From the cell containing the given text, extract its center point as (X, Y) coordinate. 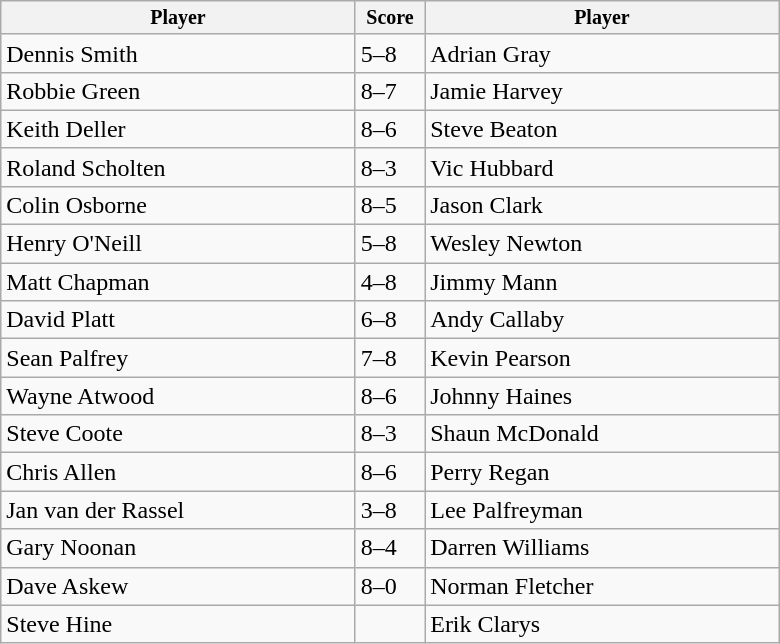
8–0 (390, 586)
Gary Noonan (178, 548)
6–8 (390, 320)
Jimmy Mann (602, 282)
Robbie Green (178, 91)
Jamie Harvey (602, 91)
Lee Palfreyman (602, 510)
Chris Allen (178, 472)
Sean Palfrey (178, 358)
4–8 (390, 282)
8–4 (390, 548)
Vic Hubbard (602, 167)
7–8 (390, 358)
Andy Callaby (602, 320)
Erik Clarys (602, 624)
Dennis Smith (178, 53)
Steve Hine (178, 624)
8–7 (390, 91)
Jan van der Rassel (178, 510)
Wesley Newton (602, 244)
Johnny Haines (602, 396)
Henry O'Neill (178, 244)
3–8 (390, 510)
Keith Deller (178, 129)
Dave Askew (178, 586)
Colin Osborne (178, 205)
Score (390, 18)
Shaun McDonald (602, 434)
Adrian Gray (602, 53)
Kevin Pearson (602, 358)
Norman Fletcher (602, 586)
Wayne Atwood (178, 396)
8–5 (390, 205)
Darren Williams (602, 548)
Roland Scholten (178, 167)
Matt Chapman (178, 282)
Jason Clark (602, 205)
Steve Coote (178, 434)
David Platt (178, 320)
Perry Regan (602, 472)
Steve Beaton (602, 129)
